Identify which cell holds the provided text, then report its (x, y) central coordinate. 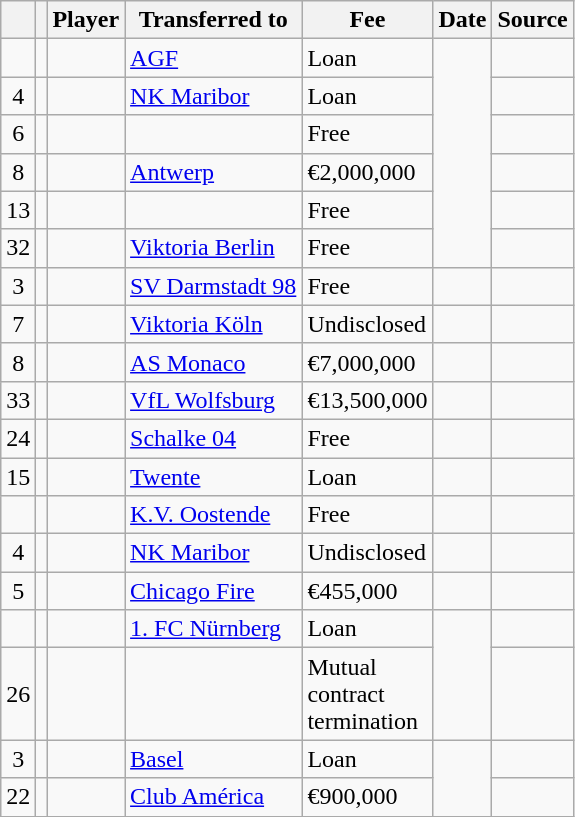
Basel (214, 759)
€2,000,000 (368, 172)
5 (18, 591)
Transferred to (214, 20)
Viktoria Berlin (214, 248)
Twente (214, 477)
€900,000 (368, 797)
AGF (214, 58)
AS Monaco (214, 362)
Fee (368, 20)
K.V. Oostende (214, 515)
€7,000,000 (368, 362)
Schalke 04 (214, 438)
7 (18, 324)
VfL Wolfsburg (214, 400)
6 (18, 134)
Club América (214, 797)
13 (18, 210)
22 (18, 797)
Player (86, 20)
33 (18, 400)
1. FC Nürnberg (214, 629)
24 (18, 438)
26 (18, 694)
Mutual contract termination (368, 694)
Date (462, 20)
15 (18, 477)
Antwerp (214, 172)
€13,500,000 (368, 400)
€455,000 (368, 591)
32 (18, 248)
Source (532, 20)
Chicago Fire (214, 591)
SV Darmstadt 98 (214, 286)
Viktoria Köln (214, 324)
